Scan for the cell matching the given text and deliver its (X, Y) coordinate at center. 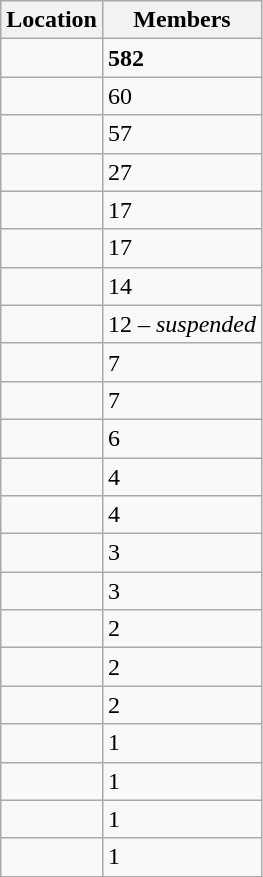
27 (182, 172)
Location (52, 20)
12 – suspended (182, 324)
60 (182, 96)
Members (182, 20)
14 (182, 286)
6 (182, 438)
57 (182, 134)
582 (182, 58)
